Determine the (x, y) coordinate at the center of the cell enclosing the given text.  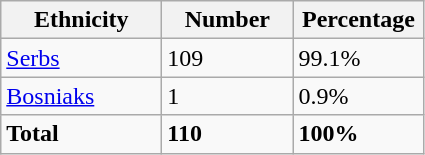
100% (358, 134)
Percentage (358, 20)
Ethnicity (82, 20)
Serbs (82, 58)
Bosniaks (82, 96)
1 (228, 96)
110 (228, 134)
Total (82, 134)
109 (228, 58)
99.1% (358, 58)
Number (228, 20)
0.9% (358, 96)
